Pinpoint the cell where the given text exists, returning its [x, y] midpoint coordinate. 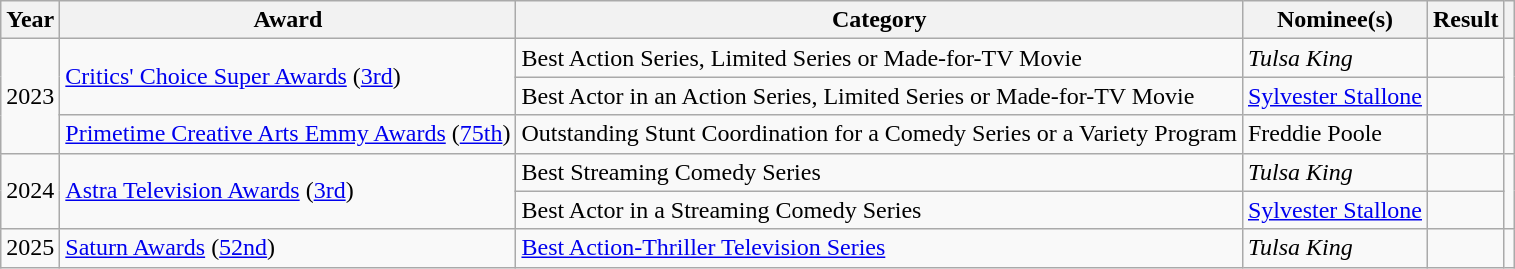
Best Action-Thriller Television Series [880, 248]
Best Action Series, Limited Series or Made-for-TV Movie [880, 58]
Critics' Choice Super Awards (3rd) [288, 77]
Best Actor in a Streaming Comedy Series [880, 210]
Award [288, 20]
Result [1466, 20]
2024 [30, 191]
Freddie Poole [1334, 134]
Year [30, 20]
Best Streaming Comedy Series [880, 172]
Nominee(s) [1334, 20]
2025 [30, 248]
Category [880, 20]
Saturn Awards (52nd) [288, 248]
Astra Television Awards (3rd) [288, 191]
Primetime Creative Arts Emmy Awards (75th) [288, 134]
Outstanding Stunt Coordination for a Comedy Series or a Variety Program [880, 134]
Best Actor in an Action Series, Limited Series or Made-for-TV Movie [880, 96]
2023 [30, 96]
